Pinpoint the cell where the given text exists, returning its (X, Y) midpoint coordinate. 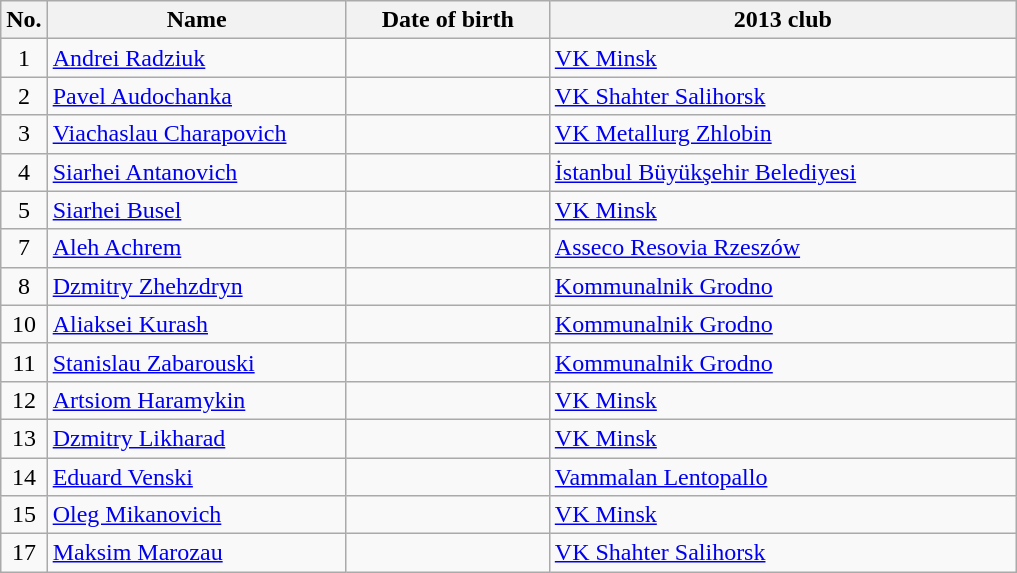
Aleh Achrem (196, 248)
Andrei Radziuk (196, 58)
5 (24, 210)
Eduard Venski (196, 477)
2013 club (782, 20)
VK Metallurg Zhlobin (782, 134)
14 (24, 477)
7 (24, 248)
Vammalan Lentopallo (782, 477)
11 (24, 362)
Dzmitry Zhehzdryn (196, 286)
Aliaksei Kurash (196, 324)
Oleg Mikanovich (196, 515)
Viachaslau Charapovich (196, 134)
4 (24, 172)
8 (24, 286)
10 (24, 324)
Asseco Resovia Rzeszów (782, 248)
İstanbul Büyükşehir Belediyesi (782, 172)
Artsiom Haramykin (196, 400)
Siarhei Busel (196, 210)
17 (24, 553)
13 (24, 438)
Date of birth (448, 20)
15 (24, 515)
Siarhei Antanovich (196, 172)
No. (24, 20)
2 (24, 96)
Maksim Marozau (196, 553)
Dzmitry Likharad (196, 438)
3 (24, 134)
12 (24, 400)
Stanislau Zabarouski (196, 362)
Name (196, 20)
1 (24, 58)
Pavel Audochanka (196, 96)
